Determine the [X, Y] coordinate at the center of the cell enclosing the given text.  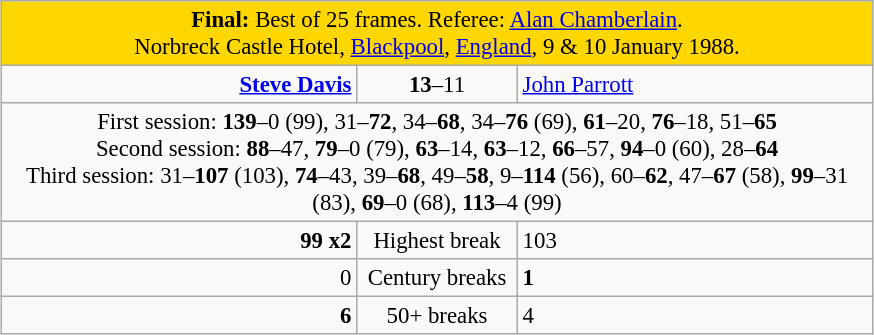
103 [695, 241]
50+ breaks [438, 316]
13–11 [438, 85]
0 [179, 278]
99 x2 [179, 241]
Highest break [438, 241]
Century breaks [438, 278]
4 [695, 316]
1 [695, 278]
6 [179, 316]
John Parrott [695, 85]
Final: Best of 25 frames. Referee: Alan Chamberlain. Norbreck Castle Hotel, Blackpool, England, 9 & 10 January 1988. [437, 34]
Steve Davis [179, 85]
